Identify which cell holds the provided text, then report its (x, y) central coordinate. 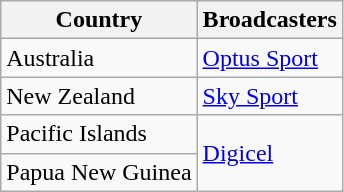
Digicel (270, 153)
Pacific Islands (99, 134)
Broadcasters (270, 20)
Optus Sport (270, 58)
Sky Sport (270, 96)
New Zealand (99, 96)
Country (99, 20)
Australia (99, 58)
Papua New Guinea (99, 172)
